Locate the cell with the specified text and output its (x, y) center coordinate. 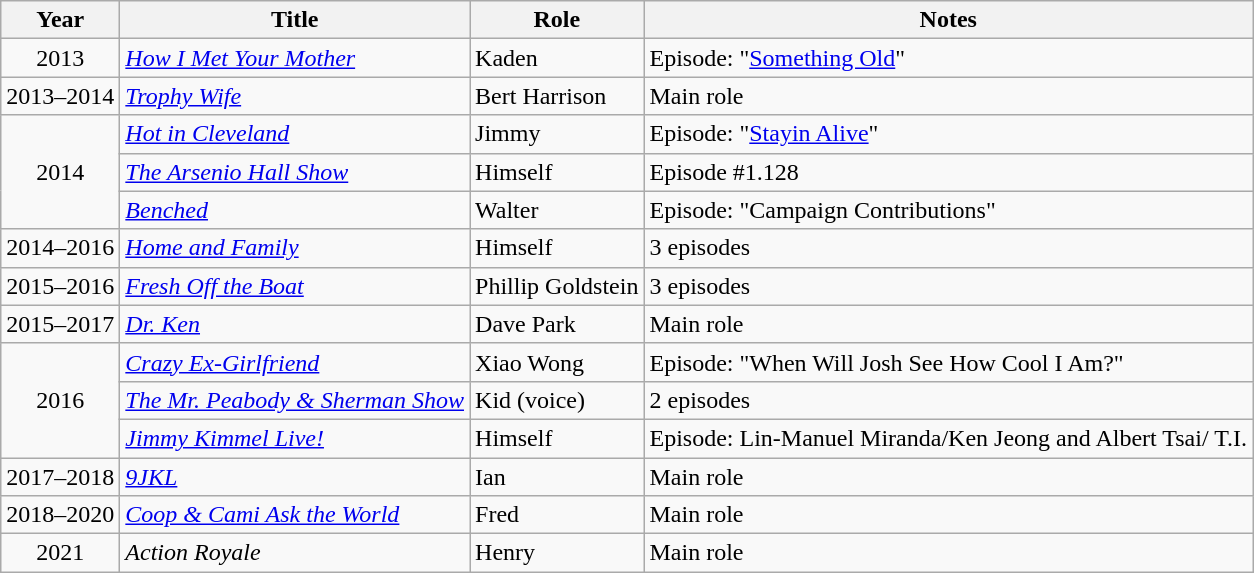
2014 (60, 172)
How I Met Your Mother (295, 58)
Fresh Off the Boat (295, 286)
2015–2016 (60, 286)
Notes (948, 20)
Crazy Ex-Girlfriend (295, 362)
Episode: "When Will Josh See How Cool I Am?" (948, 362)
Home and Family (295, 248)
2015–2017 (60, 324)
Ian (557, 477)
2017–2018 (60, 477)
2016 (60, 400)
Henry (557, 553)
The Arsenio Hall Show (295, 172)
Trophy Wife (295, 96)
2018–2020 (60, 515)
Dr. Ken (295, 324)
Title (295, 20)
9JKL (295, 477)
Role (557, 20)
Episode: "Stayin Alive" (948, 134)
2013 (60, 58)
2021 (60, 553)
The Mr. Peabody & Sherman Show (295, 400)
Benched (295, 210)
Fred (557, 515)
Bert Harrison (557, 96)
Action Royale (295, 553)
Year (60, 20)
Episode: "Campaign Contributions" (948, 210)
Kaden (557, 58)
Xiao Wong (557, 362)
Walter (557, 210)
Episode: "Something Old" (948, 58)
Coop & Cami Ask the World (295, 515)
Episode #1.128 (948, 172)
Hot in Cleveland (295, 134)
Episode: Lin-Manuel Miranda/Ken Jeong and Albert Tsai/ T.I. (948, 438)
2014–2016 (60, 248)
2013–2014 (60, 96)
Dave Park (557, 324)
Jimmy (557, 134)
2 episodes (948, 400)
Phillip Goldstein (557, 286)
Kid (voice) (557, 400)
Jimmy Kimmel Live! (295, 438)
